Scan for the cell matching the given text and deliver its (x, y) coordinate at center. 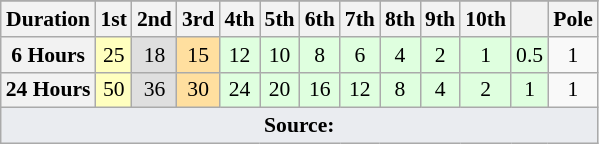
2nd (154, 19)
Duration (48, 19)
24 (239, 90)
9th (440, 19)
5th (280, 19)
3rd (198, 19)
50 (114, 90)
Pole (573, 19)
1st (114, 19)
10th (486, 19)
8th (400, 19)
10 (280, 55)
7th (360, 19)
6 Hours (48, 55)
Source: (300, 126)
20 (280, 90)
24 Hours (48, 90)
6 (360, 55)
0.5 (530, 55)
6th (320, 19)
4th (239, 19)
15 (198, 55)
18 (154, 55)
25 (114, 55)
36 (154, 90)
30 (198, 90)
16 (320, 90)
